From the cell containing the given text, extract its center point as [x, y] coordinate. 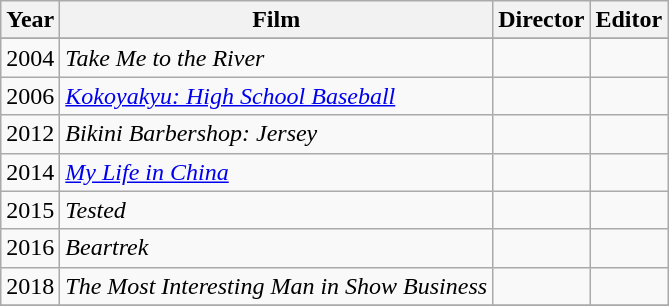
2018 [30, 286]
2006 [30, 96]
Beartrek [276, 248]
My Life in China [276, 172]
2004 [30, 58]
2014 [30, 172]
2012 [30, 134]
Editor [629, 20]
Tested [276, 210]
Director [542, 20]
2015 [30, 210]
Take Me to the River [276, 58]
2016 [30, 248]
Film [276, 20]
The Most Interesting Man in Show Business [276, 286]
Year [30, 20]
Bikini Barbershop: Jersey [276, 134]
Kokoyakyu: High School Baseball [276, 96]
